Search for the cell housing the specified text and yield its (X, Y) center coordinate. 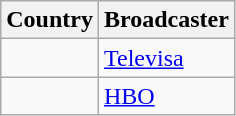
HBO (166, 96)
Country (50, 20)
Televisa (166, 58)
Broadcaster (166, 20)
